Detect which cell encompasses the target text, then output its [X, Y] center coordinate. 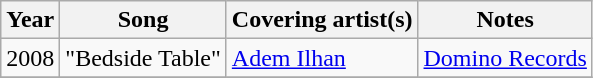
Domino Records [505, 58]
2008 [30, 58]
"Bedside Table" [143, 58]
Covering artist(s) [322, 20]
Song [143, 20]
Notes [505, 20]
Adem Ilhan [322, 58]
Year [30, 20]
